Output the (X, Y) coordinate of the center of the cell containing the given text.  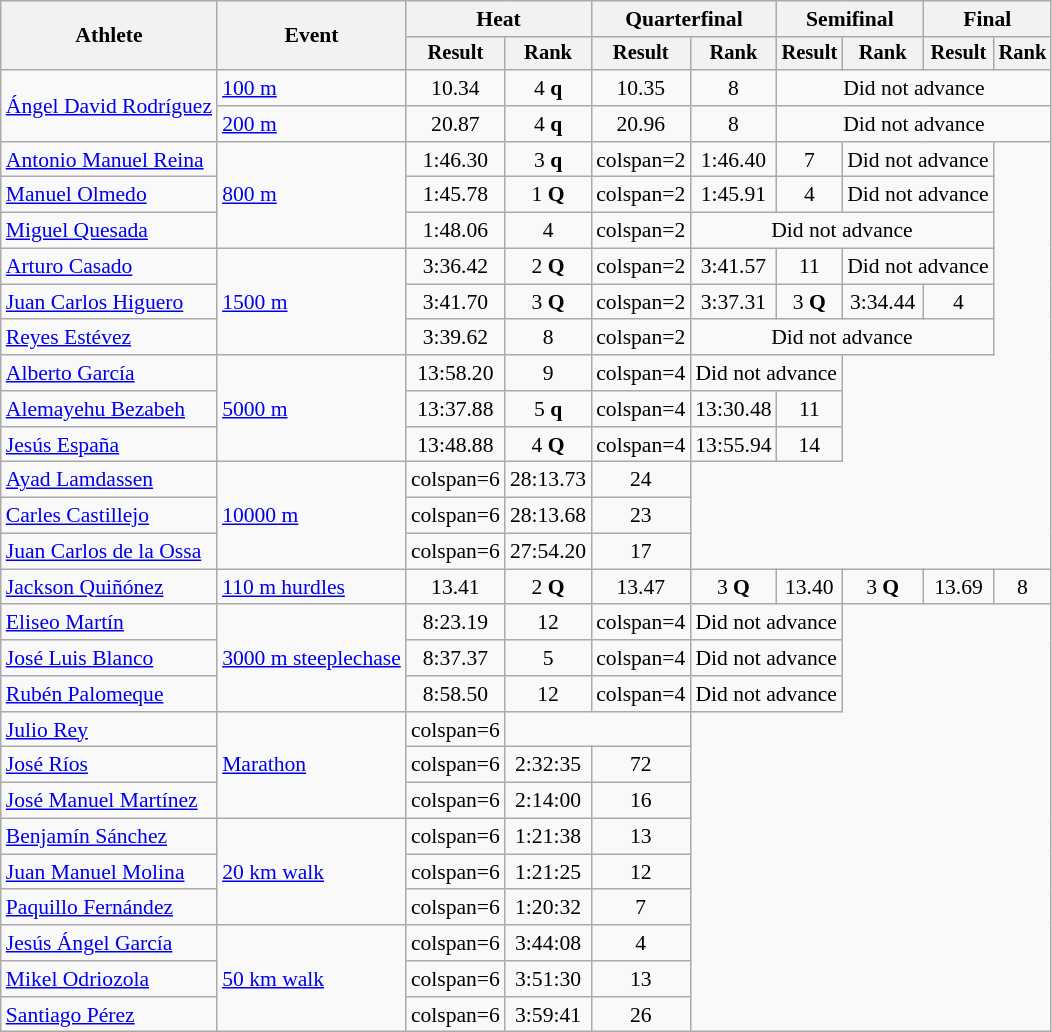
28:13.73 (548, 480)
3000 m steeplechase (312, 658)
100 m (312, 88)
10.35 (640, 88)
1:20:32 (548, 908)
800 m (312, 196)
Benjamín Sánchez (109, 837)
13.41 (456, 587)
3:44:08 (548, 943)
Mikel Odriozola (109, 979)
Miguel Quesada (109, 231)
27:54.20 (548, 552)
1:45.91 (733, 195)
13:30.48 (733, 409)
José Ríos (109, 765)
Final (987, 19)
200 m (312, 124)
1:48.06 (456, 231)
Heat (498, 19)
Semifinal (850, 19)
José Manuel Martínez (109, 801)
3:51:30 (548, 979)
13:58.20 (456, 373)
3:34.44 (882, 302)
50 km walk (312, 978)
Quarterfinal (684, 19)
3:36.42 (456, 267)
Jackson Quiñónez (109, 587)
Juan Manuel Molina (109, 872)
5000 m (312, 408)
Juan Carlos de la Ossa (109, 552)
2:32:35 (548, 765)
3:41.57 (733, 267)
Jesús Ángel García (109, 943)
5 q (548, 409)
1 Q (548, 195)
8:23.19 (456, 623)
3:37.31 (733, 302)
1500 m (312, 302)
20.96 (640, 124)
8:58.50 (456, 694)
4 Q (548, 445)
Marathon (312, 766)
2:14:00 (548, 801)
20 km walk (312, 872)
Juan Carlos Higuero (109, 302)
1:46.30 (456, 160)
Rubén Palomeque (109, 694)
Julio Rey (109, 730)
24 (640, 480)
14 (810, 445)
Paquillo Fernández (109, 908)
Alemayehu Bezabeh (109, 409)
Reyes Estévez (109, 338)
20.87 (456, 124)
Event (312, 36)
3 q (548, 160)
17 (640, 552)
3:41.70 (456, 302)
Ayad Lamdassen (109, 480)
Ángel David Rodríguez (109, 106)
1:21:25 (548, 872)
José Luis Blanco (109, 658)
10.34 (456, 88)
Athlete (109, 36)
110 m hurdles (312, 587)
Arturo Casado (109, 267)
Manuel Olmedo (109, 195)
28:13.68 (548, 516)
1:21:38 (548, 837)
Alberto García (109, 373)
13.40 (810, 587)
72 (640, 765)
10000 m (312, 516)
13:55.94 (733, 445)
1:46.40 (733, 160)
9 (548, 373)
13.47 (640, 587)
13:37.88 (456, 409)
1:45.78 (456, 195)
13.69 (958, 587)
13:48.88 (456, 445)
5 (548, 658)
Eliseo Martín (109, 623)
8:37.37 (456, 658)
Carles Castillejo (109, 516)
Jesús España (109, 445)
16 (640, 801)
Antonio Manuel Reina (109, 160)
23 (640, 516)
3:39.62 (456, 338)
